Return the (X, Y) coordinate for the center point of the cell that contains the specified text.  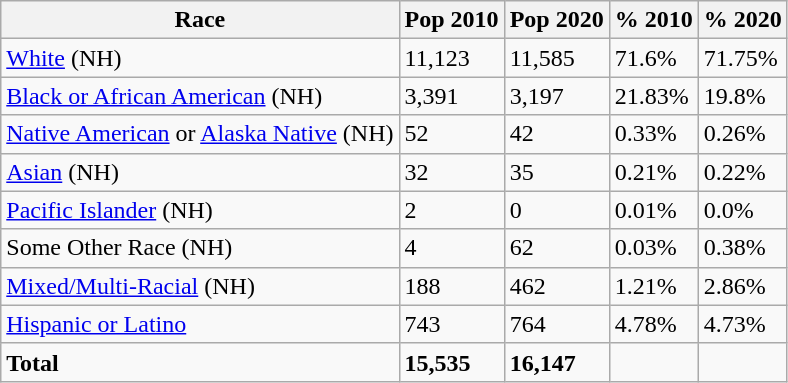
42 (556, 134)
2 (452, 210)
Pacific Islander (NH) (200, 210)
0.01% (654, 210)
0.22% (742, 172)
3,391 (452, 96)
Asian (NH) (200, 172)
11,585 (556, 58)
Pop 2010 (452, 20)
0.03% (654, 248)
21.83% (654, 96)
Hispanic or Latino (200, 324)
11,123 (452, 58)
Pop 2020 (556, 20)
462 (556, 286)
15,535 (452, 362)
0.0% (742, 210)
0.33% (654, 134)
0.26% (742, 134)
35 (556, 172)
% 2020 (742, 20)
0.21% (654, 172)
4.78% (654, 324)
3,197 (556, 96)
0 (556, 210)
% 2010 (654, 20)
Mixed/Multi-Racial (NH) (200, 286)
52 (452, 134)
Total (200, 362)
0.38% (742, 248)
Race (200, 20)
71.6% (654, 58)
Black or African American (NH) (200, 96)
Native American or Alaska Native (NH) (200, 134)
Some Other Race (NH) (200, 248)
764 (556, 324)
1.21% (654, 286)
4 (452, 248)
32 (452, 172)
White (NH) (200, 58)
4.73% (742, 324)
188 (452, 286)
2.86% (742, 286)
62 (556, 248)
19.8% (742, 96)
16,147 (556, 362)
71.75% (742, 58)
743 (452, 324)
